For the text-containing cell, return its midpoint in [X, Y] coordinate format. 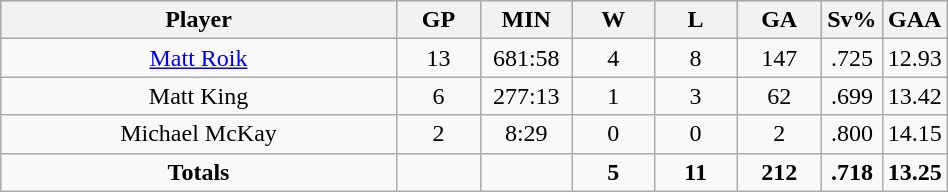
212 [780, 172]
Matt King [198, 96]
277:13 [526, 96]
5 [614, 172]
Totals [198, 172]
62 [780, 96]
681:58 [526, 58]
1 [614, 96]
Michael McKay [198, 134]
.725 [852, 58]
Player [198, 20]
13 [438, 58]
.718 [852, 172]
6 [438, 96]
8 [695, 58]
13.25 [914, 172]
11 [695, 172]
GP [438, 20]
8:29 [526, 134]
GAA [914, 20]
3 [695, 96]
12.93 [914, 58]
4 [614, 58]
13.42 [914, 96]
147 [780, 58]
.800 [852, 134]
GA [780, 20]
L [695, 20]
14.15 [914, 134]
.699 [852, 96]
W [614, 20]
Matt Roik [198, 58]
MIN [526, 20]
Sv% [852, 20]
